Determine the [x, y] coordinate at the center of the cell enclosing the given text.  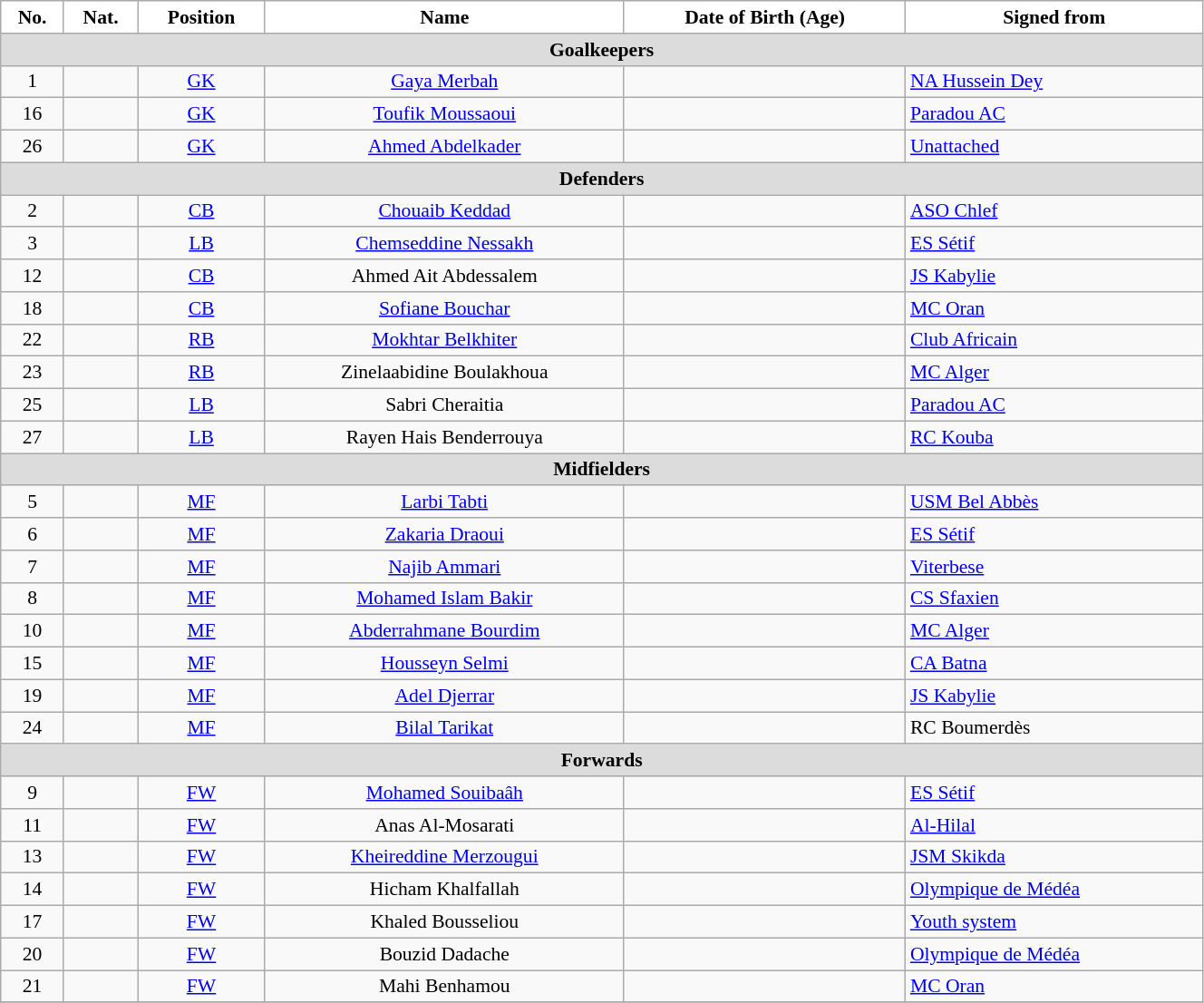
Forwards [602, 761]
Toufik Moussaoui [444, 114]
23 [33, 373]
3 [33, 244]
10 [33, 631]
24 [33, 728]
Rayen Hais Benderrouya [444, 437]
CA Batna [1054, 664]
Abderrahmane Bourdim [444, 631]
RC Kouba [1054, 437]
Viterbese [1054, 567]
Chouaib Keddad [444, 211]
16 [33, 114]
2 [33, 211]
17 [33, 922]
Midfielders [602, 470]
Kheireddine Merzougui [444, 857]
21 [33, 987]
Ahmed Ait Abdessalem [444, 276]
Gaya Merbah [444, 82]
Bouzid Dadache [444, 954]
RC Boumerdès [1054, 728]
6 [33, 534]
Club Africain [1054, 340]
Bilal Tarikat [444, 728]
Unattached [1054, 147]
Nat. [101, 17]
15 [33, 664]
1 [33, 82]
Youth system [1054, 922]
No. [33, 17]
25 [33, 405]
CS Sfaxien [1054, 599]
Ahmed Abdelkader [444, 147]
14 [33, 890]
Mohamed Islam Bakir [444, 599]
Signed from [1054, 17]
Sabri Cheraitia [444, 405]
9 [33, 793]
18 [33, 308]
Goalkeepers [602, 50]
Zakaria Draoui [444, 534]
Mahi Benhamou [444, 987]
ASO Chlef [1054, 211]
Housseyn Selmi [444, 664]
Hicham Khalfallah [444, 890]
19 [33, 696]
12 [33, 276]
Khaled Bousseliou [444, 922]
7 [33, 567]
11 [33, 825]
26 [33, 147]
8 [33, 599]
Defenders [602, 179]
Sofiane Bouchar [444, 308]
Al-Hilal [1054, 825]
Larbi Tabti [444, 502]
22 [33, 340]
27 [33, 437]
13 [33, 857]
USM Bel Abbès [1054, 502]
Date of Birth (Age) [765, 17]
Najib Ammari [444, 567]
Chemseddine Nessakh [444, 244]
JSM Skikda [1054, 857]
Mohamed Souibaâh [444, 793]
Name [444, 17]
NA Hussein Dey [1054, 82]
Mokhtar Belkhiter [444, 340]
Zinelaabidine Boulakhoua [444, 373]
20 [33, 954]
Adel Djerrar [444, 696]
5 [33, 502]
Position [201, 17]
Anas Al-Mosarati [444, 825]
